Capture the cell that displays the provided text and extract its [X, Y] central coordinate. 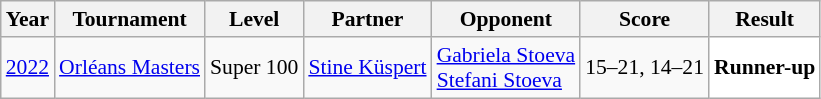
15–21, 14–21 [644, 68]
Result [764, 19]
Gabriela Stoeva Stefani Stoeva [506, 68]
Tournament [130, 19]
Year [28, 19]
Score [644, 19]
Orléans Masters [130, 68]
2022 [28, 68]
Level [254, 19]
Super 100 [254, 68]
Runner-up [764, 68]
Opponent [506, 19]
Partner [367, 19]
Stine Küspert [367, 68]
